Extract the [X, Y] coordinate from the center of the cell holding the provided text.  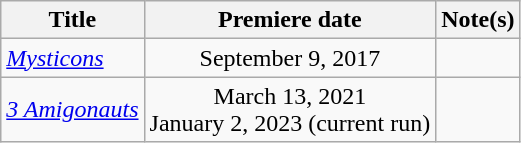
March 13, 2021January 2, 2023 (current run) [290, 110]
Note(s) [478, 20]
3 Amigonauts [72, 110]
Title [72, 20]
September 9, 2017 [290, 58]
Mysticons [72, 58]
Premiere date [290, 20]
